Capture the cell that displays the provided text and extract its (x, y) central coordinate. 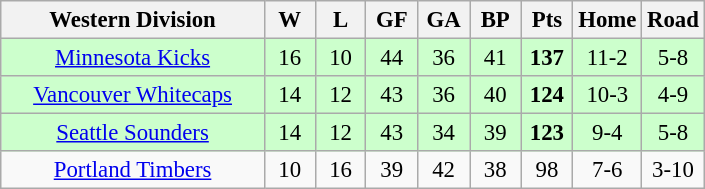
40 (496, 95)
11-2 (608, 58)
Western Division (133, 20)
Vancouver Whitecaps (133, 95)
Home (608, 20)
Seattle Sounders (133, 133)
7-6 (608, 170)
L (340, 20)
44 (392, 58)
38 (496, 170)
BP (496, 20)
98 (547, 170)
W (290, 20)
Road (674, 20)
Portland Timbers (133, 170)
124 (547, 95)
10-3 (608, 95)
137 (547, 58)
Pts (547, 20)
123 (547, 133)
9-4 (608, 133)
4-9 (674, 95)
34 (444, 133)
Minnesota Kicks (133, 58)
41 (496, 58)
42 (444, 170)
GF (392, 20)
GA (444, 20)
3-10 (674, 170)
